Return [X, Y] of the center of cell containing provided text 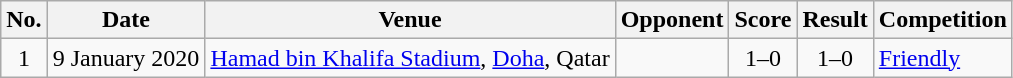
Result [835, 20]
1 [24, 58]
Friendly [942, 58]
Hamad bin Khalifa Stadium, Doha, Qatar [410, 58]
Score [763, 20]
Opponent [672, 20]
No. [24, 20]
Venue [410, 20]
Date [126, 20]
9 January 2020 [126, 58]
Competition [942, 20]
